Locate the cell with the specified text and output its (x, y) center coordinate. 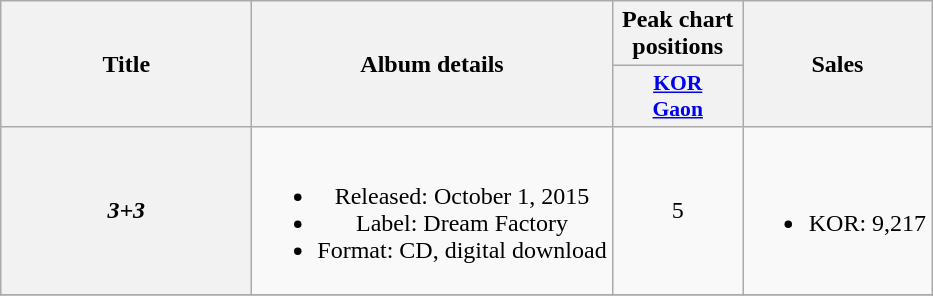
Sales (837, 64)
Title (126, 64)
KORGaon (678, 96)
KOR: 9,217 (837, 210)
Album details (432, 64)
Peak chart positions (678, 34)
3+3 (126, 210)
5 (678, 210)
Released: October 1, 2015Label: Dream FactoryFormat: CD, digital download (432, 210)
